Locate the cell with the specified text and output its (X, Y) center coordinate. 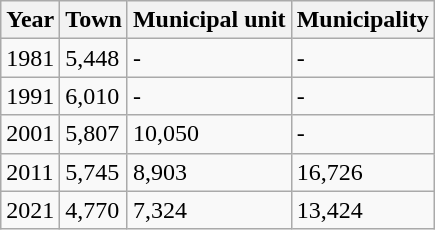
1991 (30, 96)
Municipality (362, 20)
2021 (30, 210)
8,903 (209, 172)
5,448 (94, 58)
10,050 (209, 134)
7,324 (209, 210)
16,726 (362, 172)
6,010 (94, 96)
5,745 (94, 172)
Town (94, 20)
Municipal unit (209, 20)
4,770 (94, 210)
2011 (30, 172)
2001 (30, 134)
Year (30, 20)
5,807 (94, 134)
13,424 (362, 210)
1981 (30, 58)
